Return the (X, Y) coordinate for the center point of the cell that contains the specified text.  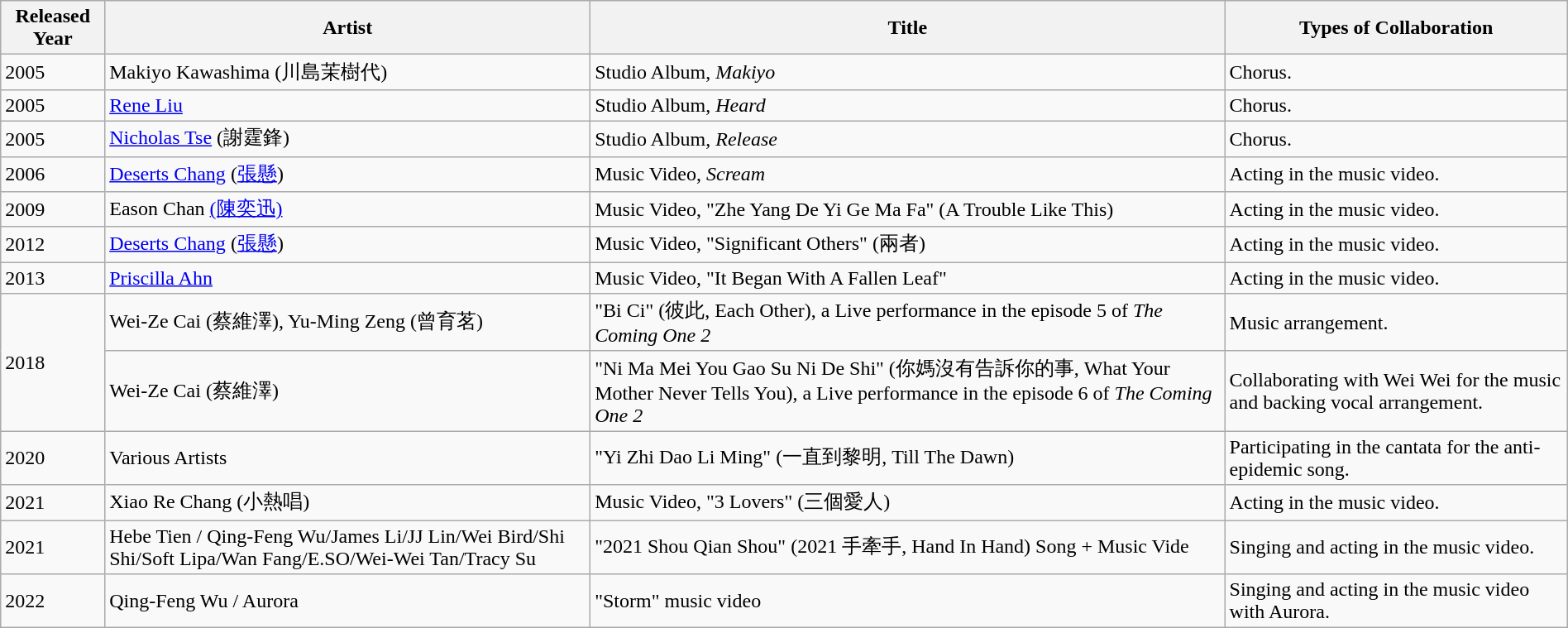
Music Video, "Zhe Yang De Yi Ge Ma Fa" (A Trouble Like This) (908, 210)
Hebe Tien / Qing-Feng Wu/James Li/JJ Lin/Wei Bird/Shi Shi/Soft Lipa/Wan Fang/E.SO/Wei-Wei Tan/Tracy Su (347, 546)
Makiyo Kawashima (川島茉樹代) (347, 73)
Studio Album, Release (908, 139)
Wei-Ze Cai (蔡維澤) (347, 391)
Music Video, "3 Lovers" (三個愛人) (908, 503)
Xiao Re Chang (小熱唱) (347, 503)
"Yi Zhi Dao Li Ming" (一直到黎明, Till The Dawn) (908, 458)
Studio Album, Makiyo (908, 73)
Eason Chan (陳奕迅) (347, 210)
Various Artists (347, 458)
Music Video, Scream (908, 174)
Rene Liu (347, 105)
2009 (53, 210)
"Storm" music video (908, 601)
Title (908, 28)
Singing and acting in the music video with Aurora. (1396, 601)
Studio Album, Heard (908, 105)
Qing-Feng Wu / Aurora (347, 601)
"2021 Shou Qian Shou" (2021 手牽手, Hand In Hand) Song + Music Vide (908, 546)
Released Year (53, 28)
2006 (53, 174)
Collaborating with Wei Wei for the music and backing vocal arrangement. (1396, 391)
Music arrangement. (1396, 323)
2022 (53, 601)
Participating in the cantata for the anti-epidemic song. (1396, 458)
Wei-Ze Cai (蔡維澤), Yu-Ming Zeng (曾育茗) (347, 323)
2013 (53, 278)
Types of Collaboration (1396, 28)
Singing and acting in the music video. (1396, 546)
Music Video, "Significant Others" (兩者) (908, 245)
Nicholas Tse (謝霆鋒) (347, 139)
2018 (53, 362)
"Bi Ci" (彼此, Each Other), a Live performance in the episode 5 of The Coming One 2 (908, 323)
2012 (53, 245)
2020 (53, 458)
Artist (347, 28)
Music Video, "It Began With A Fallen Leaf" (908, 278)
"Ni Ma Mei You Gao Su Ni De Shi" (你媽沒有告訴你的事, What Your Mother Never Tells You), a Live performance in the episode 6 of The Coming One 2 (908, 391)
Priscilla Ahn (347, 278)
